Output the (x, y) coordinate of the center of the cell containing the given text.  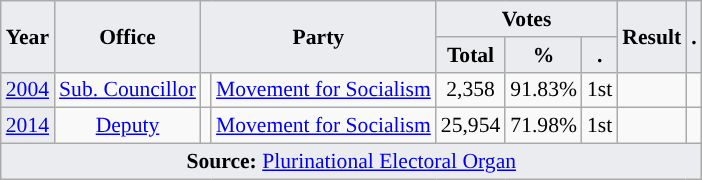
25,954 (470, 126)
Office (128, 36)
Party (318, 36)
91.83% (544, 90)
% (544, 55)
2014 (28, 126)
Source: Plurinational Electoral Organ (352, 162)
2,358 (470, 90)
Total (470, 55)
Votes (527, 19)
Result (652, 36)
71.98% (544, 126)
Deputy (128, 126)
2004 (28, 90)
Year (28, 36)
Sub. Councillor (128, 90)
